Return the (x, y) coordinate for the center point of the cell that contains the specified text.  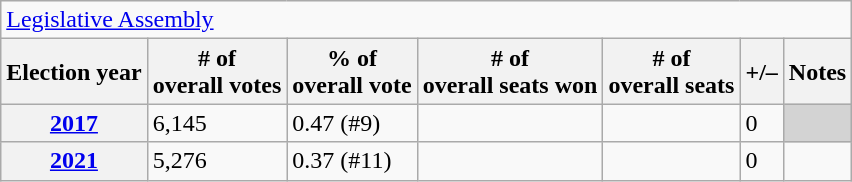
# ofoverall seats won (510, 72)
Election year (74, 72)
% ofoverall vote (352, 72)
Legislative Assembly (426, 20)
0.47 (#9) (352, 123)
6,145 (217, 123)
# ofoverall votes (217, 72)
# ofoverall seats (672, 72)
+/– (762, 72)
0.37 (#11) (352, 161)
2021 (74, 161)
5,276 (217, 161)
Notes (817, 72)
2017 (74, 123)
